Provide the [X, Y] coordinate of the cell's center where the given text is located.  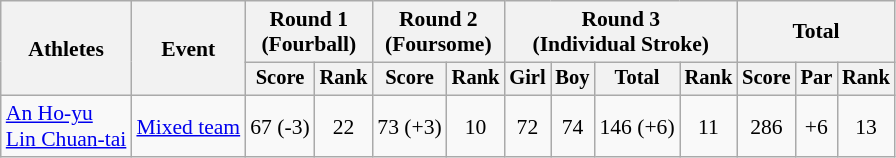
10 [476, 126]
Athletes [66, 48]
An Ho-yuLin Chuan-tai [66, 126]
74 [572, 126]
72 [527, 126]
22 [344, 126]
+6 [817, 126]
Round 1(Fourball) [308, 32]
Round 3(Individual Stroke) [620, 32]
Event [188, 48]
13 [866, 126]
Boy [572, 79]
Mixed team [188, 126]
286 [766, 126]
Round 2(Foursome) [438, 32]
Par [817, 79]
Girl [527, 79]
67 (-3) [280, 126]
73 (+3) [409, 126]
11 [709, 126]
146 (+6) [636, 126]
